Scan for the cell matching the given text and deliver its (X, Y) coordinate at center. 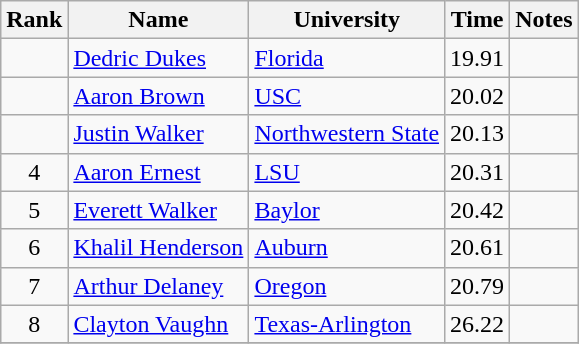
4 (34, 172)
26.22 (478, 324)
20.31 (478, 172)
Clayton Vaughn (158, 324)
8 (34, 324)
Northwestern State (347, 134)
Florida (347, 58)
Name (158, 20)
20.02 (478, 96)
Baylor (347, 210)
6 (34, 248)
Khalil Henderson (158, 248)
Arthur Delaney (158, 286)
19.91 (478, 58)
7 (34, 286)
20.61 (478, 248)
Everett Walker (158, 210)
Aaron Brown (158, 96)
University (347, 20)
Rank (34, 20)
20.79 (478, 286)
Time (478, 20)
20.42 (478, 210)
5 (34, 210)
Notes (544, 20)
Dedric Dukes (158, 58)
USC (347, 96)
LSU (347, 172)
Texas-Arlington (347, 324)
Oregon (347, 286)
20.13 (478, 134)
Justin Walker (158, 134)
Auburn (347, 248)
Aaron Ernest (158, 172)
